Detect which cell encompasses the target text, then output its (x, y) center coordinate. 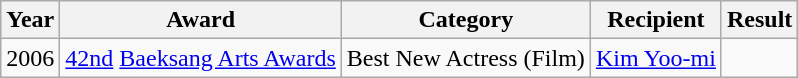
Award (201, 20)
Category (466, 20)
Year (30, 20)
Recipient (656, 20)
Best New Actress (Film) (466, 58)
2006 (30, 58)
Kim Yoo-mi (656, 58)
42nd Baeksang Arts Awards (201, 58)
Result (759, 20)
